Provide the [X, Y] coordinate of the cell's center where the given text is located.  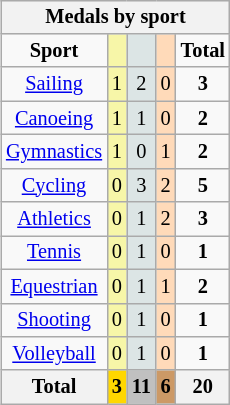
Equestrian [54, 286]
Cycling [54, 185]
Medals by sport [116, 17]
5 [203, 185]
Volleyball [54, 354]
20 [203, 387]
Tennis [54, 253]
Gymnastics [54, 152]
Sailing [54, 84]
6 [166, 387]
Canoeing [54, 118]
11 [142, 387]
Shooting [54, 320]
Athletics [54, 219]
Sport [54, 51]
